Provide the (X, Y) coordinate of the cell's center where the given text is located.  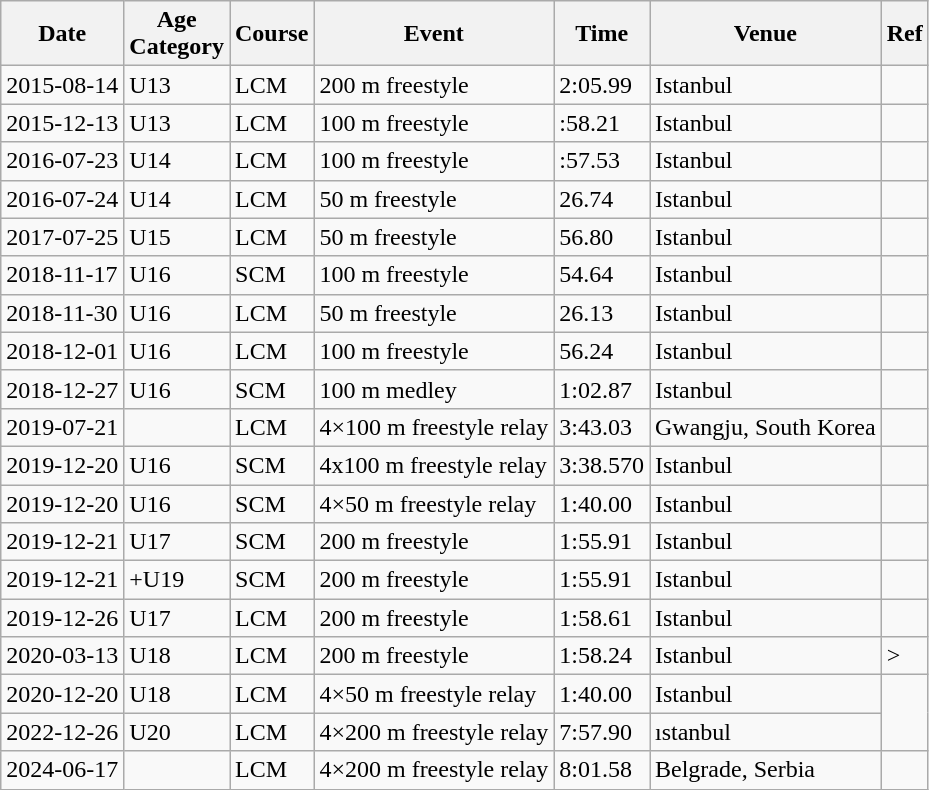
:57.53 (602, 161)
ıstanbul (766, 732)
4×100 m freestyle relay (434, 427)
2019-12-26 (62, 618)
2015-12-13 (62, 123)
2022-12-26 (62, 732)
26.13 (602, 313)
AgeCategory (177, 34)
Time (602, 34)
2018-11-30 (62, 313)
100 m medley (434, 389)
> (904, 656)
Venue (766, 34)
2017-07-25 (62, 237)
Event (434, 34)
56.80 (602, 237)
2019-07-21 (62, 427)
U20 (177, 732)
2016-07-24 (62, 199)
26.74 (602, 199)
54.64 (602, 275)
2018-12-01 (62, 351)
2024-06-17 (62, 770)
2015-08-14 (62, 85)
2020-03-13 (62, 656)
Course (272, 34)
Date (62, 34)
2016-07-23 (62, 161)
Gwangju, South Korea (766, 427)
3:38.570 (602, 465)
1:58.61 (602, 618)
Belgrade, Serbia (766, 770)
Ref (904, 34)
:58.21 (602, 123)
4x100 m freestyle relay (434, 465)
3:43.03 (602, 427)
56.24 (602, 351)
7:57.90 (602, 732)
2018-11-17 (62, 275)
2:05.99 (602, 85)
+U19 (177, 580)
1:58.24 (602, 656)
8:01.58 (602, 770)
2018-12-27 (62, 389)
U15 (177, 237)
1:02.87 (602, 389)
2020-12-20 (62, 694)
